Extract the [X, Y] coordinate from the center of the cell holding the provided text.  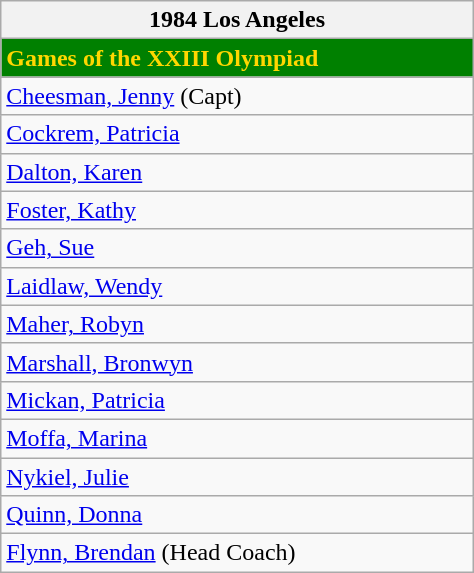
Cheesman, Jenny (Capt) [237, 96]
Marshall, Bronwyn [237, 362]
Flynn, Brendan (Head Coach) [237, 553]
1984 Los Angeles [237, 20]
Nykiel, Julie [237, 477]
Foster, Kathy [237, 210]
Games of the XXIII Olympiad [237, 58]
Cockrem, Patricia [237, 134]
Dalton, Karen [237, 172]
Laidlaw, Wendy [237, 286]
Moffa, Marina [237, 438]
Geh, Sue [237, 248]
Mickan, Patricia [237, 400]
Quinn, Donna [237, 515]
Maher, Robyn [237, 324]
